Capture the cell that displays the provided text and extract its [X, Y] central coordinate. 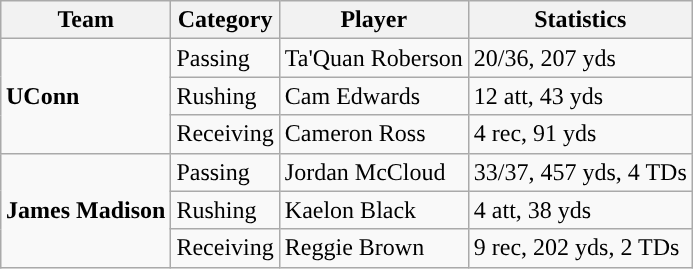
4 att, 38 yds [580, 210]
Reggie Brown [374, 248]
Jordan McCloud [374, 172]
James Madison [85, 210]
12 att, 43 yds [580, 96]
20/36, 207 yds [580, 58]
33/37, 457 yds, 4 TDs [580, 172]
Team [85, 20]
Statistics [580, 20]
9 rec, 202 yds, 2 TDs [580, 248]
Cam Edwards [374, 96]
4 rec, 91 yds [580, 134]
Player [374, 20]
UConn [85, 96]
Kaelon Black [374, 210]
Category [225, 20]
Cameron Ross [374, 134]
Ta'Quan Roberson [374, 58]
